From the cell containing the given text, extract its center point as [X, Y] coordinate. 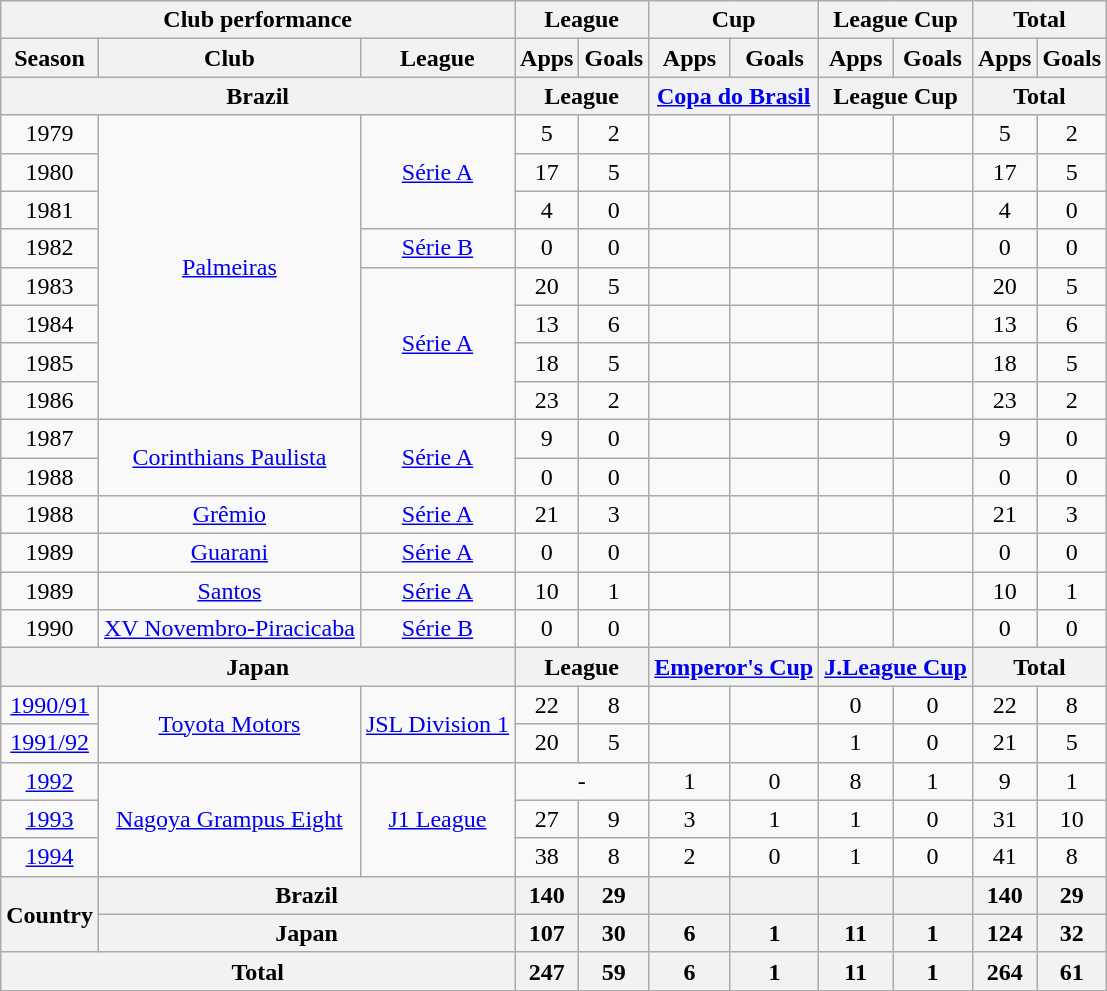
Toyota Motors [229, 724]
1990 [50, 629]
1979 [50, 134]
Grêmio [229, 515]
1986 [50, 400]
- [582, 781]
Season [50, 58]
Country [50, 914]
Palmeiras [229, 267]
124 [1004, 933]
32 [1072, 933]
1994 [50, 857]
1984 [50, 324]
247 [547, 971]
J1 League [437, 819]
Club [229, 58]
1980 [50, 172]
Corinthians Paulista [229, 457]
38 [547, 857]
107 [547, 933]
Nagoya Grampus Eight [229, 819]
Copa do Brasil [734, 96]
59 [614, 971]
1985 [50, 362]
JSL Division 1 [437, 724]
Club performance [258, 20]
264 [1004, 971]
31 [1004, 819]
1991/92 [50, 743]
27 [547, 819]
41 [1004, 857]
1990/91 [50, 705]
Cup [734, 20]
1982 [50, 248]
1981 [50, 210]
Santos [229, 591]
30 [614, 933]
1992 [50, 781]
Emperor's Cup [734, 667]
1983 [50, 286]
J.League Cup [896, 667]
Guarani [229, 553]
XV Novembro-Piracicaba [229, 629]
61 [1072, 971]
1993 [50, 819]
1987 [50, 438]
